Extract the (X, Y) coordinate from the center of the cell holding the provided text.  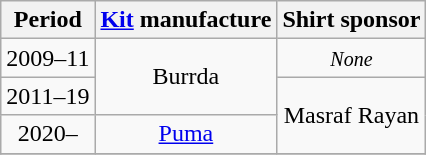
Burrda (186, 77)
Masraf Rayan (352, 115)
Puma (186, 134)
2020– (48, 134)
None (352, 58)
Shirt sponsor (352, 20)
Period (48, 20)
Kit manufacture (186, 20)
2011–19 (48, 96)
2009–11 (48, 58)
